Pinpoint the cell where the given text exists, returning its [X, Y] midpoint coordinate. 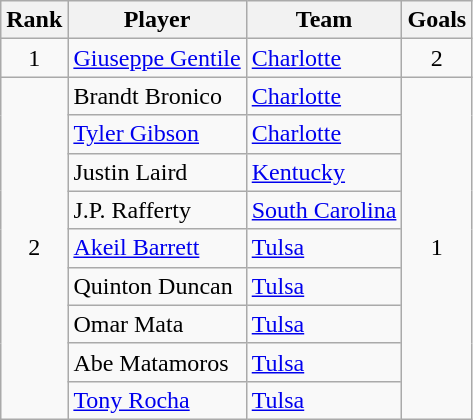
Quinton Duncan [157, 286]
Player [157, 20]
Kentucky [324, 172]
Giuseppe Gentile [157, 58]
Team [324, 20]
South Carolina [324, 210]
J.P. Rafferty [157, 210]
Tyler Gibson [157, 134]
Akeil Barrett [157, 248]
Goals [437, 20]
Rank [34, 20]
Abe Matamoros [157, 362]
Tony Rocha [157, 400]
Omar Mata [157, 324]
Brandt Bronico [157, 96]
Justin Laird [157, 172]
